Provide the (X, Y) coordinate of the cell's center where the given text is located.  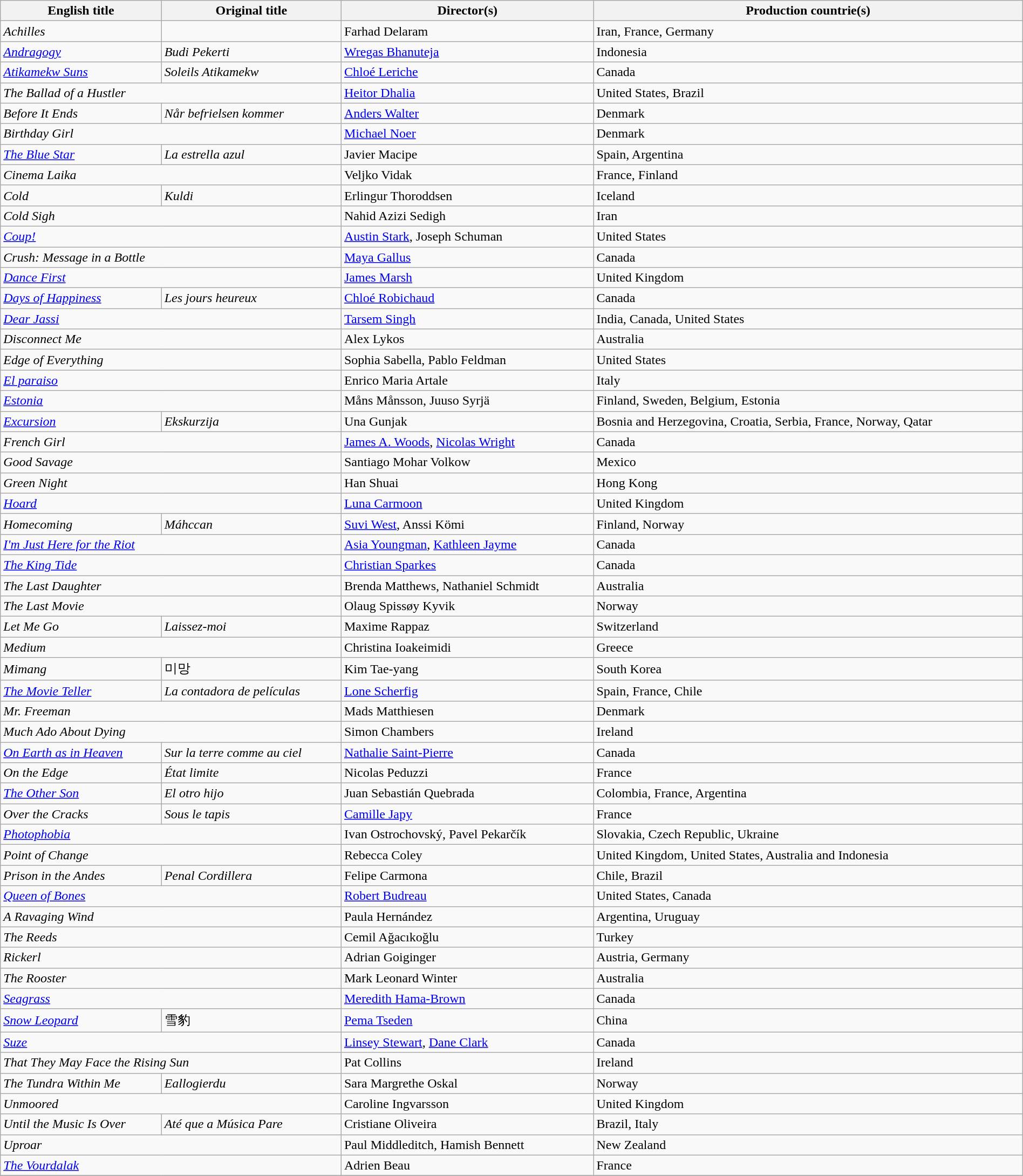
Máhccan (251, 524)
On the Edge (81, 773)
James A. Woods, Nicolas Wright (467, 442)
Snow Leopard (81, 1021)
Felipe Carmona (467, 876)
Javier Macipe (467, 154)
United States, Canada (808, 896)
Estonia (171, 401)
The Rooster (171, 978)
Sara Margrethe Oskal (467, 1083)
The Last Movie (171, 606)
Laissez-moi (251, 627)
Excursion (81, 421)
Farhad Delaram (467, 31)
Meredith Hama-Brown (467, 999)
Cinema Laika (171, 175)
Before It Ends (81, 113)
New Zealand (808, 1145)
China (808, 1021)
Green Night (171, 483)
Mark Leonard Winter (467, 978)
Medium (171, 647)
The King Tide (171, 565)
Edge of Everything (171, 360)
Hong Kong (808, 483)
Greece (808, 647)
Adrien Beau (467, 1165)
Brazil, Italy (808, 1124)
Erlingur Thoroddsen (467, 195)
El otro hijo (251, 794)
Sous le tapis (251, 814)
Eallogierdu (251, 1083)
Days of Happiness (81, 298)
Cold Sigh (171, 216)
Finland, Sweden, Belgium, Estonia (808, 401)
Juan Sebastián Quebrada (467, 794)
雪豹 (251, 1021)
Iran, France, Germany (808, 31)
Switzerland (808, 627)
Disconnect Me (171, 339)
Mexico (808, 462)
The Reeds (171, 937)
Robert Budreau (467, 896)
Budi Pekerti (251, 52)
Heitor Dhalia (467, 93)
Caroline Ingvarsson (467, 1104)
Mimang (81, 669)
Prison in the Andes (81, 876)
Tarsem Singh (467, 319)
Argentina, Uruguay (808, 917)
Slovakia, Czech Republic, Ukraine (808, 835)
Coup! (171, 236)
Anders Walter (467, 113)
Adrian Goiginger (467, 958)
Linsey Stewart, Dane Clark (467, 1042)
Chloé Leriche (467, 72)
The Tundra Within Me (81, 1083)
Una Gunjak (467, 421)
That They May Face the Rising Sun (171, 1063)
The Blue Star (81, 154)
Les jours heureux (251, 298)
Austin Stark, Joseph Schuman (467, 236)
Wregas Bhanuteja (467, 52)
Iran (808, 216)
A Ravaging Wind (171, 917)
Santiago Mohar Volkow (467, 462)
Penal Cordillera (251, 876)
Soleils Atikamekw (251, 72)
Rebecca Coley (467, 855)
Uproar (171, 1145)
Let Me Go (81, 627)
Cold (81, 195)
Spain, Argentina (808, 154)
Dear Jassi (171, 319)
Unmoored (171, 1104)
Veljko Vidak (467, 175)
Suvi West, Anssi Kömi (467, 524)
Nicolas Peduzzi (467, 773)
Mads Matthiesen (467, 711)
Good Savage (171, 462)
Sur la terre comme au ciel (251, 753)
The Vourdalak (171, 1165)
Camille Japy (467, 814)
Kuldi (251, 195)
English title (81, 11)
Much Ado About Dying (171, 731)
South Korea (808, 669)
Mr. Freeman (171, 711)
La contadora de películas (251, 690)
Ivan Ostrochovský, Pavel Pekarčík (467, 835)
Sophia Sabella, Pablo Feldman (467, 360)
Birthday Girl (171, 134)
État limite (251, 773)
Colombia, France, Argentina (808, 794)
French Girl (171, 442)
La estrella azul (251, 154)
Italy (808, 380)
Until the Music Is Over (81, 1124)
Homecoming (81, 524)
Director(s) (467, 11)
Production countrie(s) (808, 11)
Måns Månsson, Juuso Syrjä (467, 401)
Simon Chambers (467, 731)
Luna Carmoon (467, 503)
미망 (251, 669)
Maxime Rappaz (467, 627)
France, Finland (808, 175)
India, Canada, United States (808, 319)
Atikamekw Suns (81, 72)
Nathalie Saint-Pierre (467, 753)
Michael Noer (467, 134)
Chile, Brazil (808, 876)
Pat Collins (467, 1063)
Finland, Norway (808, 524)
Queen of Bones (171, 896)
Photophobia (171, 835)
Seagrass (171, 999)
Han Shuai (467, 483)
United States, Brazil (808, 93)
Cemil Ağacıkoğlu (467, 937)
Suze (171, 1042)
Hoard (171, 503)
The Movie Teller (81, 690)
Chloé Robichaud (467, 298)
Lone Scherfig (467, 690)
Christian Sparkes (467, 565)
Asia Youngman, Kathleen Jayme (467, 544)
Até que a Música Pare (251, 1124)
Nahid Azizi Sedigh (467, 216)
Rickerl (171, 958)
Alex Lykos (467, 339)
Iceland (808, 195)
Maya Gallus (467, 257)
Crush: Message in a Bottle (171, 257)
Bosnia and Herzegovina, Croatia, Serbia, France, Norway, Qatar (808, 421)
Original title (251, 11)
Paul Middleditch, Hamish Bennett (467, 1145)
The Last Daughter (171, 585)
Achilles (81, 31)
Paula Hernández (467, 917)
Pema Tseden (467, 1021)
The Ballad of a Hustler (171, 93)
Olaug Spissøy Kyvik (467, 606)
I'm Just Here for the Riot (171, 544)
Spain, France, Chile (808, 690)
Når befrielsen kommer (251, 113)
Andragogy (81, 52)
Over the Cracks (81, 814)
Austria, Germany (808, 958)
On Earth as in Heaven (81, 753)
Turkey (808, 937)
Cristiane Oliveira (467, 1124)
Kim Tae-yang (467, 669)
Ekskurzija (251, 421)
El paraiso (171, 380)
The Other Son (81, 794)
United Kingdom, United States, Australia and Indonesia (808, 855)
Christina Ioakeimidi (467, 647)
James Marsh (467, 278)
Indonesia (808, 52)
Dance First (171, 278)
Brenda Matthews, Nathaniel Schmidt (467, 585)
Enrico Maria Artale (467, 380)
Point of Change (171, 855)
